Extract the (X, Y) coordinate from the center of the cell holding the provided text.  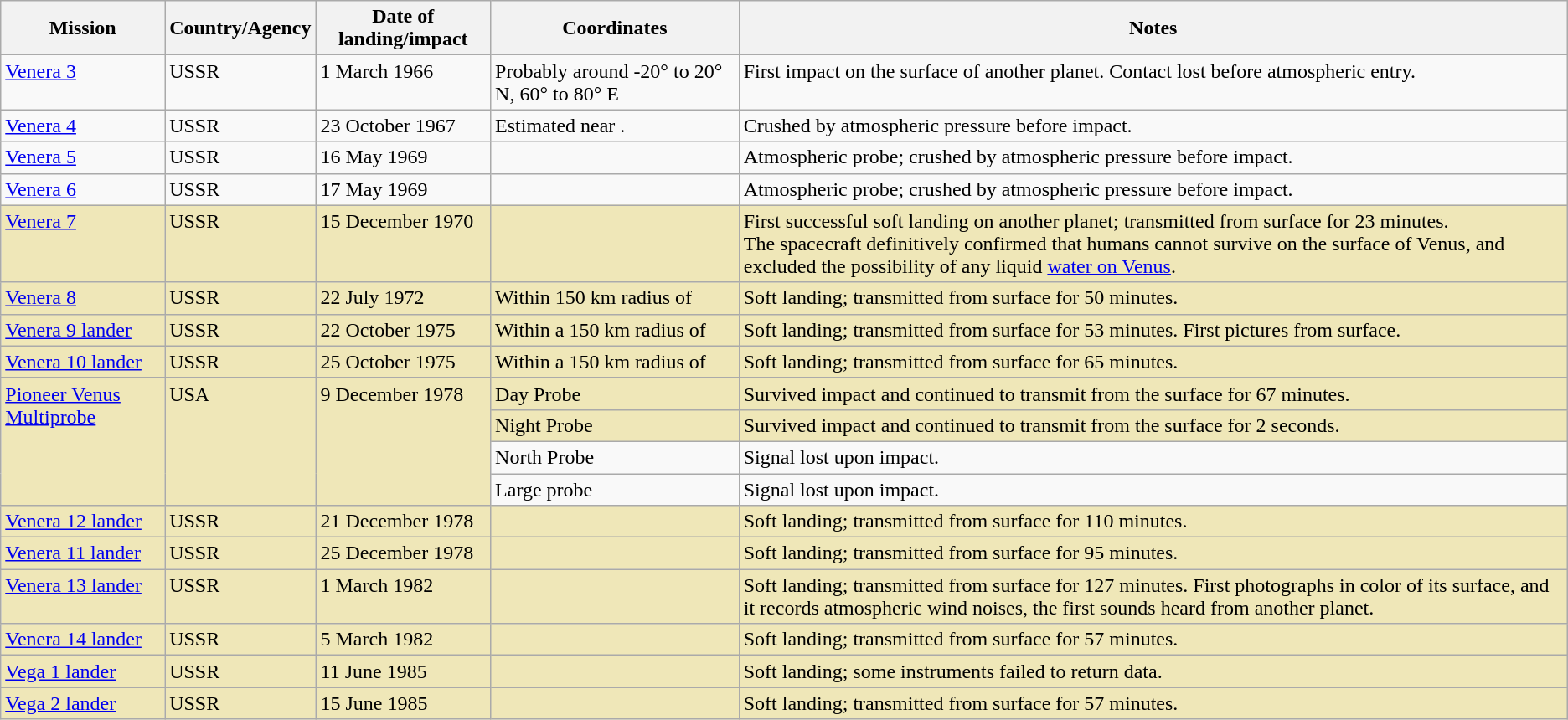
22 July 1972 (404, 298)
Large probe (615, 490)
16 May 1969 (404, 157)
USA (240, 441)
17 May 1969 (404, 189)
Venera 5 (83, 157)
1 March 1982 (404, 596)
1 March 1966 (404, 82)
Vega 2 lander (83, 703)
Venera 7 (83, 244)
Survived impact and continued to transmit from the surface for 67 minutes. (1153, 393)
Date of landing/impact (404, 28)
15 June 1985 (404, 703)
Venera 12 lander (83, 522)
Venera 13 lander (83, 596)
North Probe (615, 457)
Crushed by atmospheric pressure before impact. (1153, 126)
Soft landing; transmitted from surface for 53 minutes. First pictures from surface. (1153, 330)
25 December 1978 (404, 553)
Venera 10 lander (83, 362)
Day Probe (615, 393)
Venera 6 (83, 189)
Estimated near . (615, 126)
Venera 11 lander (83, 553)
Probably around -20° to 20° N, 60° to 80° E (615, 82)
Mission (83, 28)
21 December 1978 (404, 522)
Soft landing; some instruments failed to return data. (1153, 671)
First impact on the surface of another planet. Contact lost before atmospheric entry. (1153, 82)
Venera 14 lander (83, 640)
Venera 8 (83, 298)
Survived impact and continued to transmit from the surface for 2 seconds. (1153, 425)
15 December 1970 (404, 244)
Night Probe (615, 425)
Notes (1153, 28)
Venera 3 (83, 82)
22 October 1975 (404, 330)
Country/Agency (240, 28)
9 December 1978 (404, 441)
11 June 1985 (404, 671)
Soft landing; transmitted from surface for 110 minutes. (1153, 522)
Coordinates (615, 28)
Soft landing; transmitted from surface for 65 minutes. (1153, 362)
Venera 4 (83, 126)
Venera 9 lander (83, 330)
Soft landing; transmitted from surface for 50 minutes. (1153, 298)
Pioneer Venus Multiprobe (83, 441)
5 March 1982 (404, 640)
23 October 1967 (404, 126)
Within 150 km radius of (615, 298)
Soft landing; transmitted from surface for 95 minutes. (1153, 553)
Vega 1 lander (83, 671)
25 October 1975 (404, 362)
